For the text-containing cell, return its midpoint in (x, y) coordinate format. 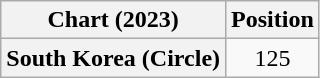
Chart (2023) (114, 20)
125 (273, 58)
Position (273, 20)
South Korea (Circle) (114, 58)
